Scan for the cell matching the given text and deliver its (x, y) coordinate at center. 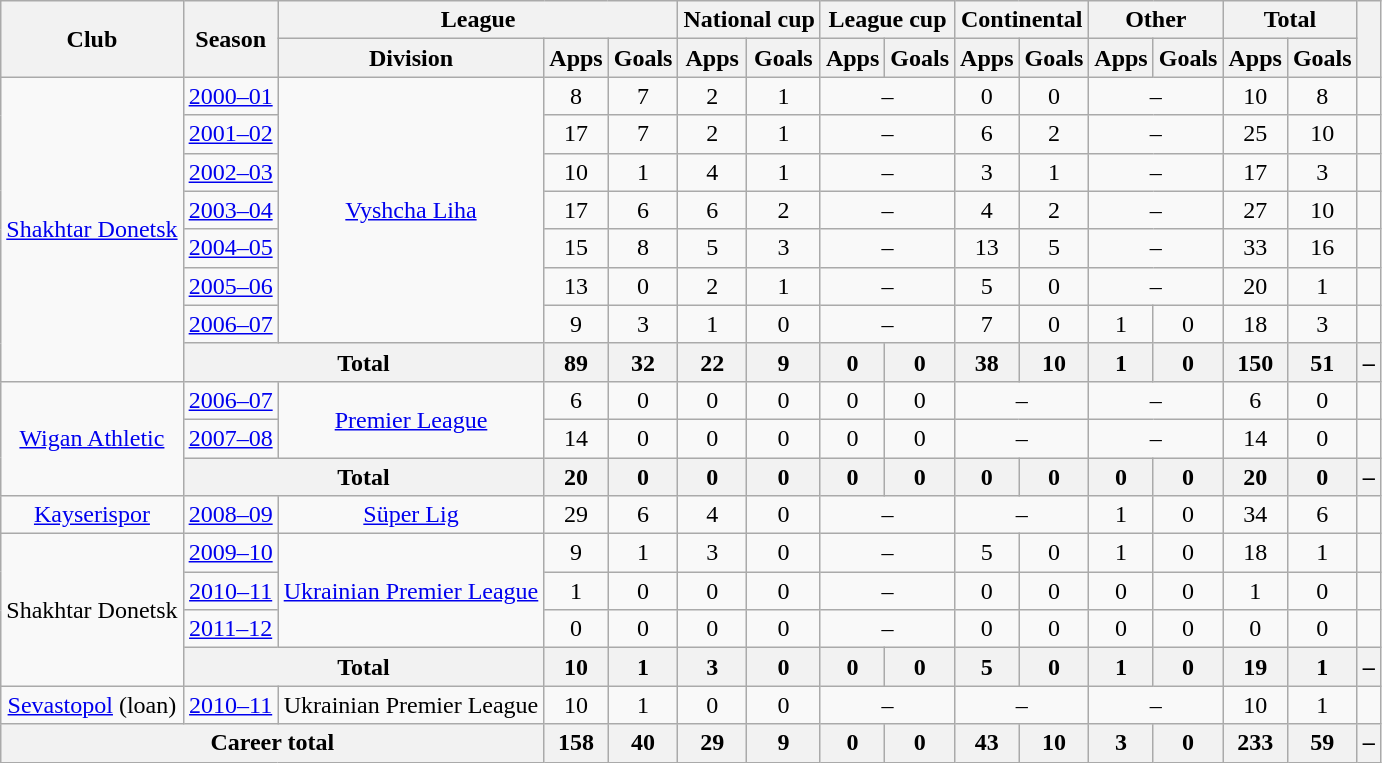
43 (987, 743)
22 (712, 362)
2008–09 (230, 515)
2001–02 (230, 134)
2005–06 (230, 286)
2002–03 (230, 172)
Division (411, 58)
League (478, 20)
2011–12 (230, 629)
Süper Lig (411, 515)
27 (1255, 210)
16 (1322, 248)
National cup (749, 20)
25 (1255, 134)
150 (1255, 362)
51 (1322, 362)
34 (1255, 515)
19 (1255, 667)
233 (1255, 743)
89 (576, 362)
Kayserispor (92, 515)
Continental (1022, 20)
32 (643, 362)
33 (1255, 248)
2003–04 (230, 210)
Vyshcha Liha (411, 210)
38 (987, 362)
Sevastopol (loan) (92, 705)
2004–05 (230, 248)
Season (230, 39)
40 (643, 743)
Career total (272, 743)
Other (1156, 20)
2000–01 (230, 96)
League cup (887, 20)
59 (1322, 743)
2007–08 (230, 438)
15 (576, 248)
Wigan Athletic (92, 438)
158 (576, 743)
2009–10 (230, 553)
Club (92, 39)
Premier League (411, 419)
